Pinpoint the cell where the given text exists, returning its [x, y] midpoint coordinate. 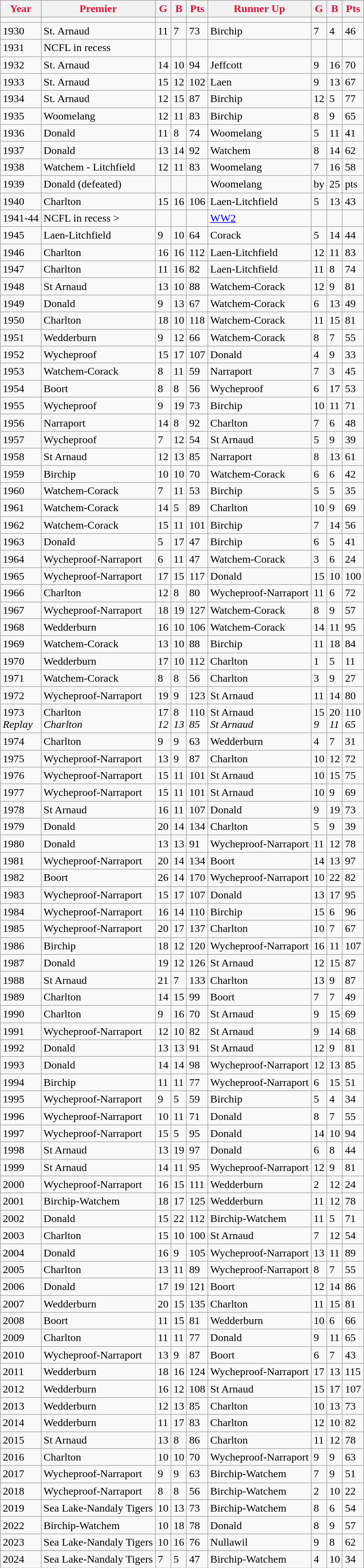
1978 [21, 810]
1951 [21, 338]
11085 [197, 718]
26 [163, 878]
33 [353, 355]
1936 [21, 133]
1987 [21, 963]
84 [353, 644]
1994 [21, 1082]
123 [197, 695]
58 [353, 167]
1934 [21, 99]
2013 [21, 1406]
35 [353, 491]
1935 [21, 116]
1977 [21, 793]
64 [197, 235]
1971 [21, 678]
1963 [21, 542]
by [319, 184]
1955 [21, 406]
108 [197, 1389]
61 [353, 457]
1984 [21, 912]
21 [163, 980]
1991 [21, 1031]
1997 [21, 1133]
1982 [21, 878]
1996 [21, 1116]
1974 [21, 741]
126 [197, 963]
St ArnaudSt Arnaud [260, 718]
1968 [21, 627]
1989 [21, 997]
75 [353, 776]
96 [353, 912]
1932 [21, 65]
813 [179, 718]
2005 [21, 1269]
2002 [21, 1218]
1952 [21, 355]
Year [21, 9]
1933 [21, 82]
1959 [21, 474]
2004 [21, 1252]
1985 [21, 929]
pts [353, 184]
46 [353, 31]
1946 [21, 252]
25 [335, 184]
Watchem [260, 150]
1937 [21, 150]
Donald (defeated) [98, 184]
27 [353, 678]
2007 [21, 1304]
31 [353, 741]
1947 [21, 269]
1938 [21, 167]
121 [197, 1286]
1990 [21, 1014]
1945 [21, 235]
Corack [260, 235]
1992 [21, 1048]
2014 [21, 1423]
170 [197, 878]
1948 [21, 286]
98 [197, 1065]
11065 [353, 718]
115 [353, 1372]
1970 [21, 661]
105 [197, 1252]
1953 [21, 372]
135 [197, 1304]
1950 [21, 320]
1972 [21, 695]
1961 [21, 508]
2022 [21, 1525]
2023 [21, 1542]
1712 [163, 718]
1930 [21, 31]
2009 [21, 1338]
2019 [21, 1508]
2015 [21, 1440]
133 [197, 980]
2010 [21, 1355]
1967 [21, 610]
1973Replay [21, 718]
2017 [21, 1474]
68 [353, 1031]
1988 [21, 980]
2001 [21, 1201]
120 [197, 946]
NCFL in recess > [98, 218]
1986 [21, 946]
127 [197, 610]
42 [353, 474]
110 [197, 912]
1980 [21, 844]
CharltonCharlton [98, 718]
1965 [21, 576]
1962 [21, 525]
1957 [21, 440]
48 [353, 423]
1983 [21, 895]
Runner Up [260, 9]
1995 [21, 1099]
WW2 [260, 218]
1954 [21, 389]
118 [197, 320]
1941-44 [21, 218]
1966 [21, 593]
2006 [21, 1286]
1975 [21, 759]
1956 [21, 423]
1931 [21, 48]
1981 [21, 861]
111 [197, 1184]
102 [197, 82]
1940 [21, 201]
117 [197, 576]
125 [197, 1201]
2008 [21, 1321]
2016 [21, 1457]
1976 [21, 776]
1958 [21, 457]
Nullawil [260, 1542]
159 [319, 718]
45 [353, 372]
1999 [21, 1167]
Premier [98, 9]
NCFL in recess [98, 48]
Watchem - Litchfield [98, 167]
2000 [21, 1184]
1949 [21, 303]
2012 [21, 1389]
1993 [21, 1065]
1964 [21, 559]
1 [319, 661]
1998 [21, 1150]
1979 [21, 827]
76 [197, 1542]
2018 [21, 1491]
2003 [21, 1235]
1969 [21, 644]
124 [197, 1372]
2024 [21, 1559]
1960 [21, 491]
99 [197, 997]
Laen [260, 82]
Jeffcott [260, 65]
1939 [21, 184]
137 [197, 929]
